Scan for the cell matching the given text and deliver its [X, Y] coordinate at center. 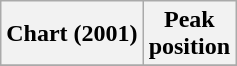
Peakposition [189, 34]
Chart (2001) [72, 34]
